Pinpoint the cell where the given text exists, returning its (X, Y) midpoint coordinate. 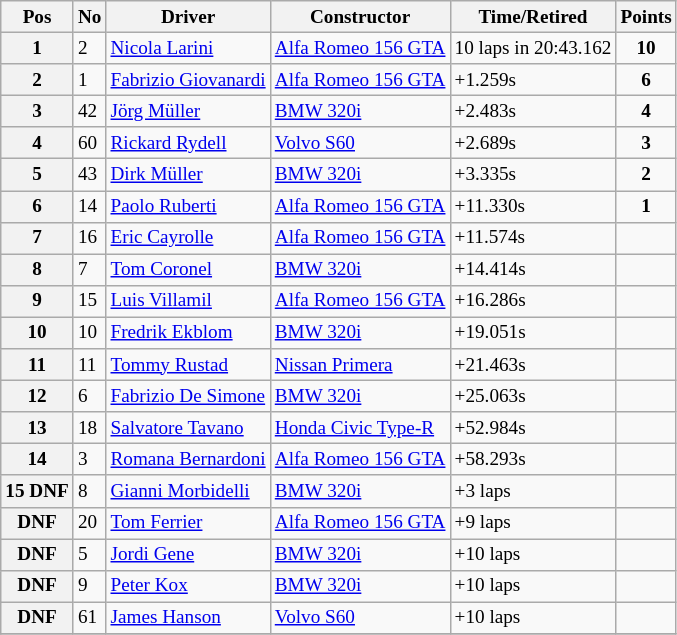
+11.574s (533, 238)
+1.259s (533, 80)
No (90, 17)
+19.051s (533, 333)
43 (90, 175)
+3.335s (533, 175)
+16.286s (533, 301)
Rickard Rydell (188, 143)
Eric Cayrolle (188, 238)
+58.293s (533, 460)
+21.463s (533, 365)
12 (38, 396)
Tommy Rustad (188, 365)
Time/Retired (533, 17)
Romana Bernardoni (188, 460)
Constructor (360, 17)
Gianni Morbidelli (188, 491)
Honda Civic Type-R (360, 428)
+52.984s (533, 428)
Salvatore Tavano (188, 428)
Fabrizio De Simone (188, 396)
+11.330s (533, 206)
13 (38, 428)
16 (90, 238)
Tom Coronel (188, 270)
15 (90, 301)
Fabrizio Giovanardi (188, 80)
Nissan Primera (360, 365)
Nicola Larini (188, 48)
18 (90, 428)
20 (90, 523)
61 (90, 618)
+2.689s (533, 143)
+3 laps (533, 491)
Luis Villamil (188, 301)
+14.414s (533, 270)
+25.063s (533, 396)
+9 laps (533, 523)
10 laps in 20:43.162 (533, 48)
Tom Ferrier (188, 523)
Driver (188, 17)
Jörg Müller (188, 111)
Fredrik Ekblom (188, 333)
Jordi Gene (188, 554)
James Hanson (188, 618)
60 (90, 143)
42 (90, 111)
15 DNF (38, 491)
Points (646, 17)
Pos (38, 17)
Peter Kox (188, 586)
Paolo Ruberti (188, 206)
+2.483s (533, 111)
Dirk Müller (188, 175)
